Output the [x, y] coordinate of the center of the cell containing the given text.  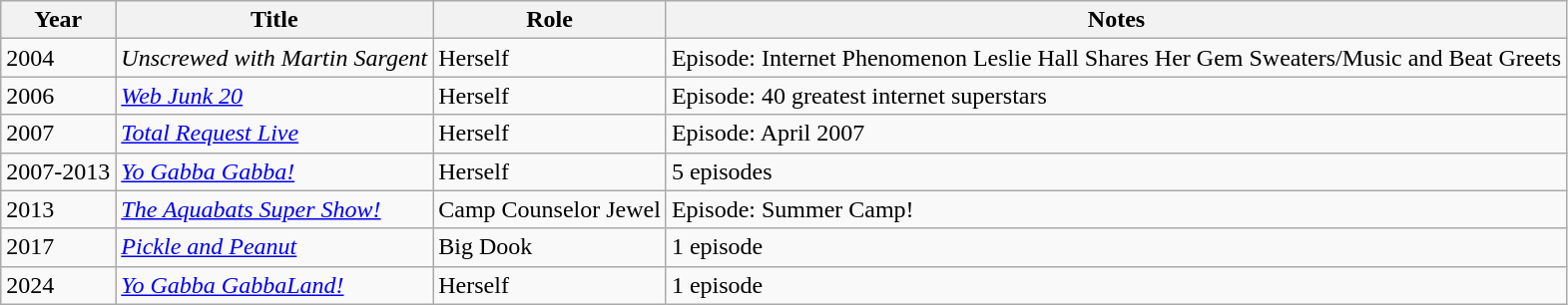
Web Junk 20 [274, 96]
2007-2013 [58, 171]
Total Request Live [274, 134]
Camp Counselor Jewel [550, 209]
Notes [1116, 20]
5 episodes [1116, 171]
Big Dook [550, 247]
2004 [58, 58]
The Aquabats Super Show! [274, 209]
2007 [58, 134]
2006 [58, 96]
Episode: 40 greatest internet superstars [1116, 96]
Role [550, 20]
2024 [58, 285]
Title [274, 20]
Episode: Internet Phenomenon Leslie Hall Shares Her Gem Sweaters/Music and Beat Greets [1116, 58]
Unscrewed with Martin Sargent [274, 58]
Year [58, 20]
Episode: April 2007 [1116, 134]
Yo Gabba Gabba! [274, 171]
Yo Gabba GabbaLand! [274, 285]
2017 [58, 247]
2013 [58, 209]
Episode: Summer Camp! [1116, 209]
Pickle and Peanut [274, 247]
